Capture the cell that displays the provided text and extract its (X, Y) central coordinate. 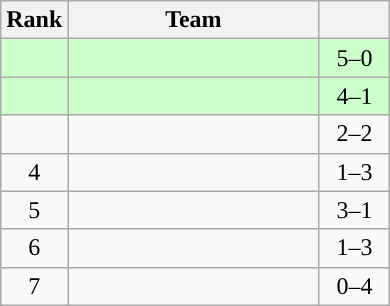
Rank (34, 20)
5–0 (354, 58)
Team (194, 20)
4 (34, 172)
5 (34, 210)
3–1 (354, 210)
2–2 (354, 134)
0–4 (354, 286)
4–1 (354, 96)
6 (34, 248)
7 (34, 286)
